Locate the cell with the specified text and output its [X, Y] center coordinate. 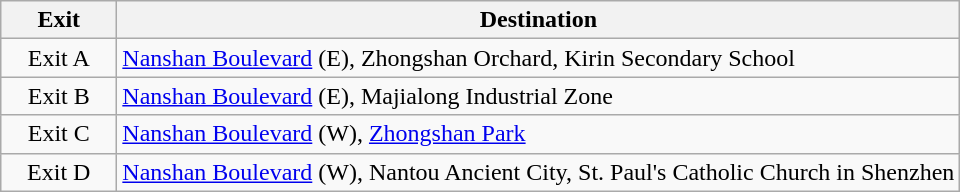
Exit C [59, 134]
Exit A [59, 58]
Exit B [59, 96]
Nanshan Boulevard (W), Nantou Ancient City, St. Paul's Catholic Church in Shenzhen [538, 172]
Exit D [59, 172]
Destination [538, 20]
Nanshan Boulevard (E), Majialong Industrial Zone [538, 96]
Nanshan Boulevard (W), Zhongshan Park [538, 134]
Exit [59, 20]
Nanshan Boulevard (E), Zhongshan Orchard, Kirin Secondary School [538, 58]
